Extract the (X, Y) coordinate from the center of the cell holding the provided text.  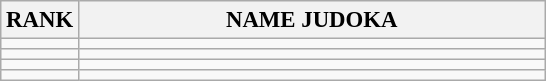
RANK (40, 20)
NAME JUDOKA (312, 20)
